From the cell containing the given text, extract its center point as [x, y] coordinate. 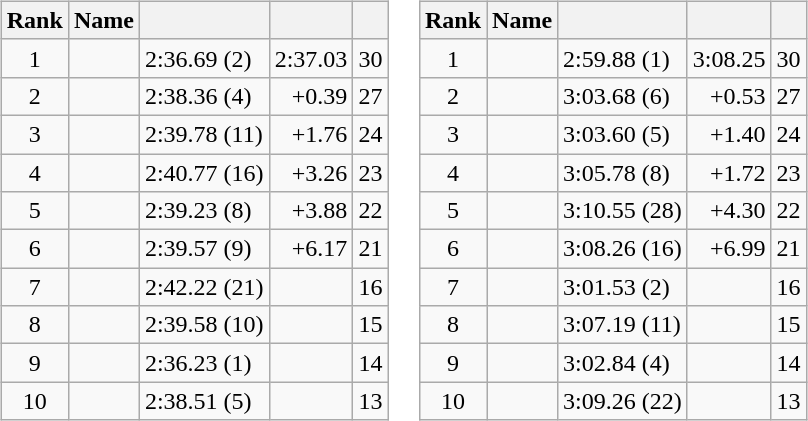
3:05.78 (8) [623, 173]
3:08.25 [729, 58]
+1.72 [729, 173]
+1.76 [311, 134]
3:09.26 (22) [623, 401]
+3.88 [311, 211]
3:03.68 (6) [623, 96]
+4.30 [729, 211]
3:10.55 (28) [623, 211]
2:40.77 (16) [204, 173]
+1.40 [729, 134]
2:42.22 (21) [204, 287]
2:36.23 (1) [204, 363]
3:07.19 (11) [623, 325]
+3.26 [311, 173]
2:38.36 (4) [204, 96]
3:02.84 (4) [623, 363]
2:39.78 (11) [204, 134]
3:03.60 (5) [623, 134]
3:01.53 (2) [623, 287]
+6.17 [311, 249]
+6.99 [729, 249]
2:36.69 (2) [204, 58]
2:38.51 (5) [204, 401]
2:39.57 (9) [204, 249]
+0.53 [729, 96]
2:37.03 [311, 58]
2:59.88 (1) [623, 58]
2:39.58 (10) [204, 325]
2:39.23 (8) [204, 211]
+0.39 [311, 96]
3:08.26 (16) [623, 249]
